Detect which cell encompasses the target text, then output its (x, y) center coordinate. 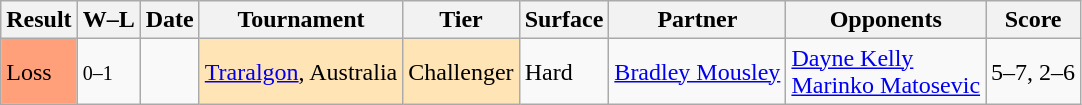
Score (1034, 20)
Hard (564, 72)
Traralgon, Australia (300, 72)
Loss (39, 72)
Surface (564, 20)
Partner (698, 20)
5–7, 2–6 (1034, 72)
Bradley Mousley (698, 72)
Tier (461, 20)
Opponents (886, 20)
Dayne Kelly Marinko Matosevic (886, 72)
W–L (108, 20)
Date (170, 20)
Result (39, 20)
Challenger (461, 72)
Tournament (300, 20)
0–1 (108, 72)
